Identify which cell holds the provided text, then report its (X, Y) central coordinate. 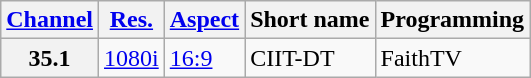
Programming (452, 20)
Aspect (204, 20)
CIIT-DT (310, 58)
35.1 (50, 58)
FaithTV (452, 58)
Res. (132, 20)
1080i (132, 58)
Short name (310, 20)
Channel (50, 20)
16:9 (204, 58)
